Locate the cell with the specified text and output its [x, y] center coordinate. 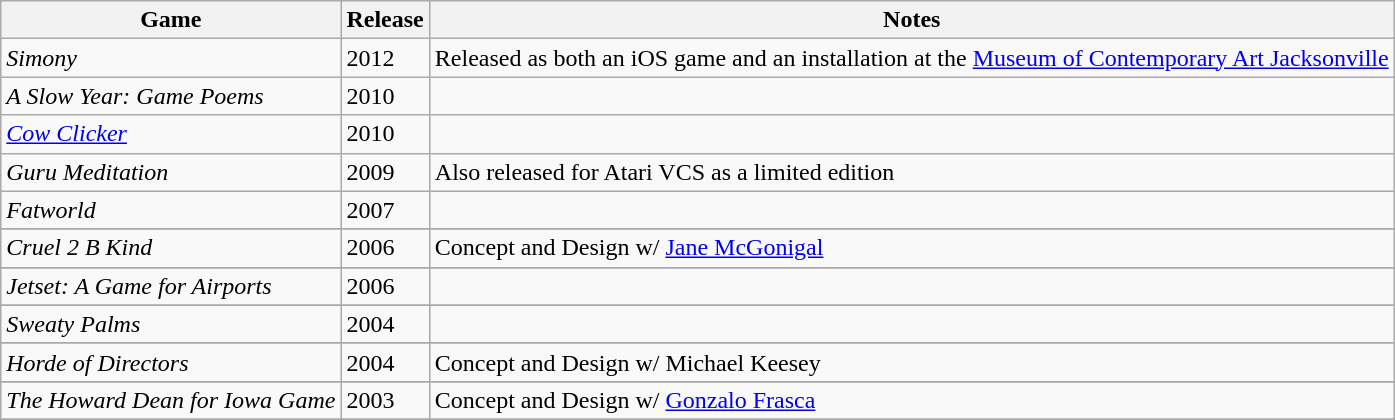
Notes [912, 20]
2007 [385, 210]
2003 [385, 400]
Cow Clicker [171, 134]
Sweaty Palms [171, 324]
Game [171, 20]
The Howard Dean for Iowa Game [171, 400]
Jetset: A Game for Airports [171, 286]
Guru Meditation [171, 172]
2012 [385, 58]
A Slow Year: Game Poems [171, 96]
Simony [171, 58]
Fatworld [171, 210]
Also released for Atari VCS as a limited edition [912, 172]
Horde of Directors [171, 362]
Release [385, 20]
Released as both an iOS game and an installation at the Museum of Contemporary Art Jacksonville [912, 58]
Cruel 2 B Kind [171, 248]
2009 [385, 172]
Concept and Design w/ Jane McGonigal [912, 248]
Concept and Design w/ Michael Keesey [912, 362]
Concept and Design w/ Gonzalo Frasca [912, 400]
